Locate the cell with the specified text and output its (x, y) center coordinate. 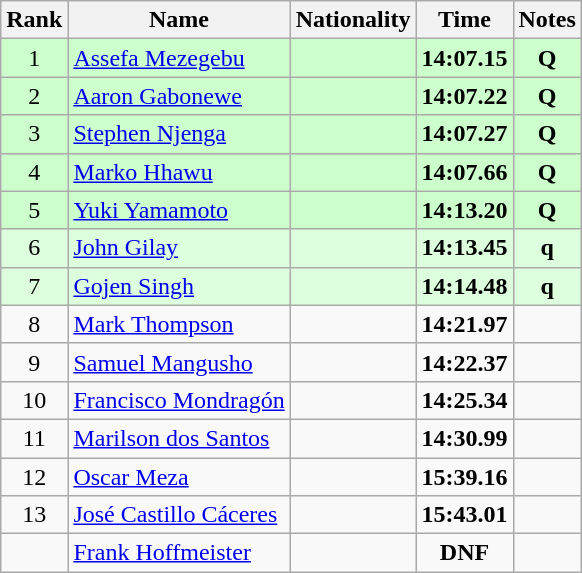
4 (34, 172)
Francisco Mondragón (179, 400)
Gojen Singh (179, 286)
3 (34, 134)
Mark Thompson (179, 324)
7 (34, 286)
Marko Hhawu (179, 172)
14:21.97 (464, 324)
José Castillo Cáceres (179, 515)
14:07.27 (464, 134)
Nationality (353, 20)
14:07.66 (464, 172)
Oscar Meza (179, 477)
13 (34, 515)
14:22.37 (464, 362)
6 (34, 248)
Rank (34, 20)
Time (464, 20)
Assefa Mezegebu (179, 58)
John Gilay (179, 248)
14:14.48 (464, 286)
12 (34, 477)
DNF (464, 553)
8 (34, 324)
14:13.20 (464, 210)
9 (34, 362)
14:07.15 (464, 58)
Marilson dos Santos (179, 438)
15:43.01 (464, 515)
Samuel Mangusho (179, 362)
Yuki Yamamoto (179, 210)
10 (34, 400)
15:39.16 (464, 477)
2 (34, 96)
5 (34, 210)
Name (179, 20)
14:07.22 (464, 96)
Frank Hoffmeister (179, 553)
14:30.99 (464, 438)
11 (34, 438)
Stephen Njenga (179, 134)
Notes (547, 20)
14:25.34 (464, 400)
14:13.45 (464, 248)
1 (34, 58)
Aaron Gabonewe (179, 96)
